Identify which cell holds the provided text, then report its (x, y) central coordinate. 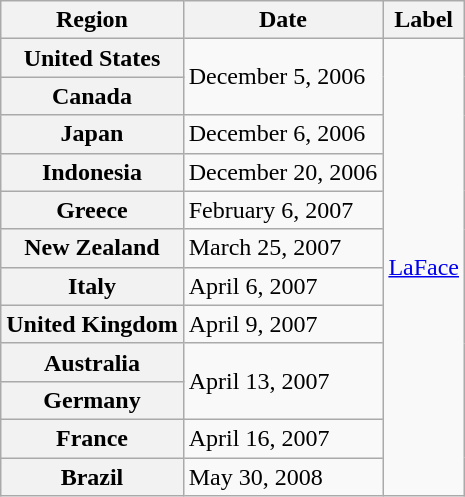
France (92, 438)
February 6, 2007 (283, 210)
Canada (92, 96)
Brazil (92, 477)
New Zealand (92, 248)
Region (92, 20)
Japan (92, 134)
United Kingdom (92, 324)
Australia (92, 362)
December 5, 2006 (283, 77)
Greece (92, 210)
Date (283, 20)
Indonesia (92, 172)
April 13, 2007 (283, 381)
March 25, 2007 (283, 248)
Label (424, 20)
April 9, 2007 (283, 324)
May 30, 2008 (283, 477)
April 16, 2007 (283, 438)
April 6, 2007 (283, 286)
United States (92, 58)
LaFace (424, 268)
Germany (92, 400)
December 20, 2006 (283, 172)
December 6, 2006 (283, 134)
Italy (92, 286)
